Extract the [X, Y] coordinate from the center of the cell holding the provided text.  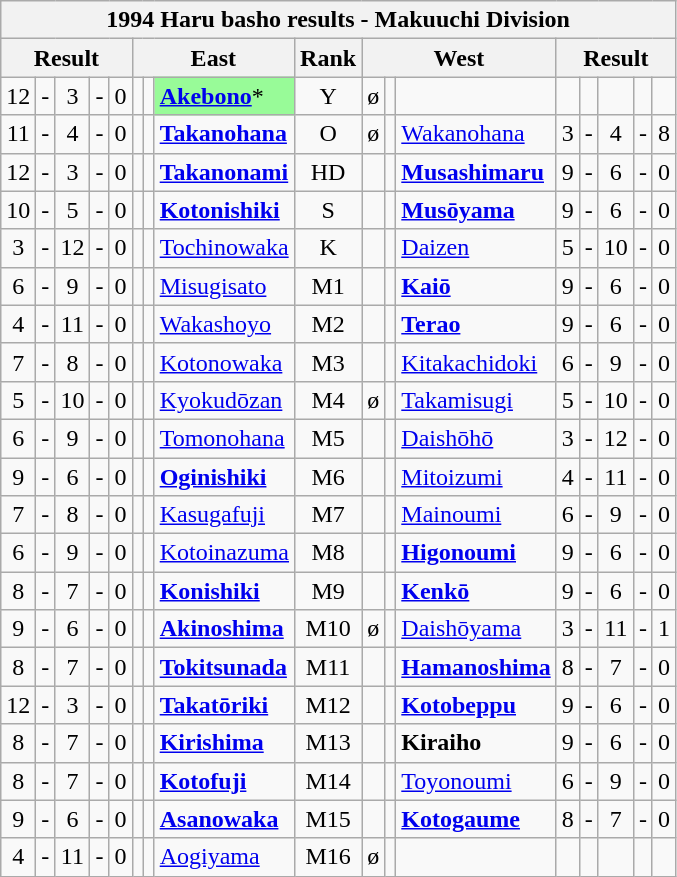
Tokitsunada [224, 667]
Kasugafuji [224, 515]
Daizen [476, 248]
Kitakachidoki [476, 362]
Akebono* [224, 96]
M3 [328, 362]
M16 [328, 857]
Kotofuji [224, 781]
Mainoumi [476, 515]
Wakanohana [476, 134]
M12 [328, 705]
Musashimaru [476, 172]
M7 [328, 515]
1 [664, 629]
West [460, 58]
M14 [328, 781]
Aogiyama [224, 857]
Kaiō [476, 286]
Asanowaka [224, 819]
Takanohana [224, 134]
M5 [328, 438]
Toyonoumi [476, 781]
Akinoshima [224, 629]
Kyokudōzan [224, 400]
Kiraiho [476, 743]
Kotonishiki [224, 210]
M15 [328, 819]
M1 [328, 286]
S [328, 210]
Misugisato [224, 286]
Terao [476, 324]
Higonoumi [476, 553]
Takamisugi [476, 400]
Kirishima [224, 743]
M13 [328, 743]
Tochinowaka [224, 248]
Mitoizumi [476, 477]
Kotoinazuma [224, 553]
Konishiki [224, 591]
Takanonami [224, 172]
Tomonohana [224, 438]
Kenkō [476, 591]
M10 [328, 629]
M11 [328, 667]
Musōyama [476, 210]
M8 [328, 553]
Kotobeppu [476, 705]
K [328, 248]
M9 [328, 591]
Wakashoyo [224, 324]
HD [328, 172]
Takatōriki [224, 705]
Rank [328, 58]
Oginishiki [224, 477]
1994 Haru basho results - Makuuchi Division [338, 20]
Kotogaume [476, 819]
Y [328, 96]
O [328, 134]
Kotonowaka [224, 362]
Daishōyama [476, 629]
M2 [328, 324]
Hamanoshima [476, 667]
M6 [328, 477]
Daishōhō [476, 438]
East [213, 58]
M4 [328, 400]
